Determine the (X, Y) coordinate at the center of the cell enclosing the given text.  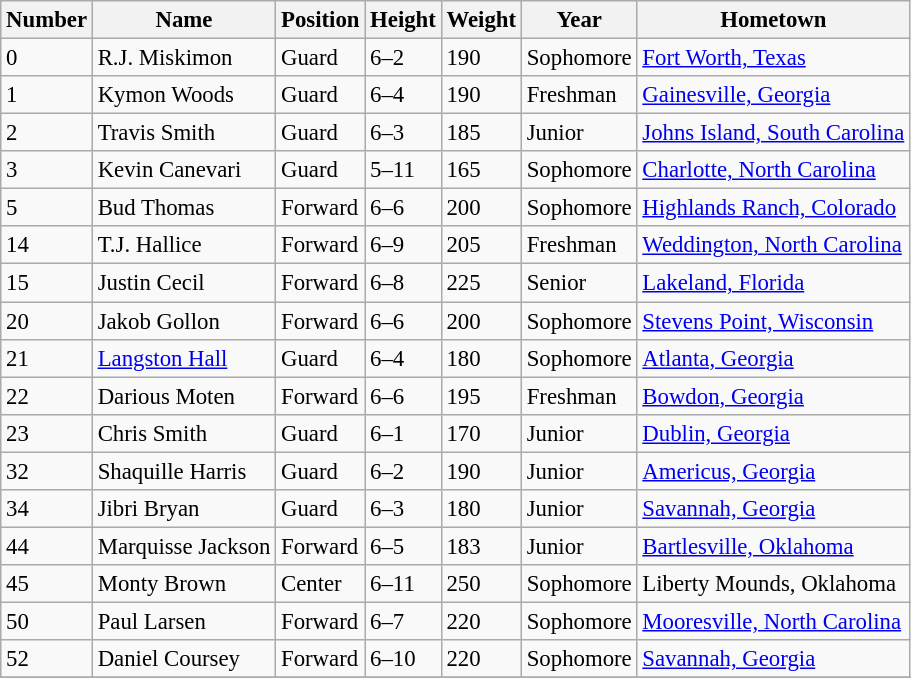
195 (481, 396)
15 (47, 283)
Height (403, 20)
250 (481, 584)
Position (320, 20)
Stevens Point, Wisconsin (774, 321)
0 (47, 58)
Travis Smith (184, 133)
Americus, Georgia (774, 471)
3 (47, 170)
Bud Thomas (184, 208)
44 (47, 546)
Highlands Ranch, Colorado (774, 208)
Year (579, 20)
Darious Moten (184, 396)
Liberty Mounds, Oklahoma (774, 584)
6–10 (403, 659)
Kymon Woods (184, 95)
6–8 (403, 283)
185 (481, 133)
6–9 (403, 245)
Bowdon, Georgia (774, 396)
Atlanta, Georgia (774, 358)
225 (481, 283)
Senior (579, 283)
Name (184, 20)
2 (47, 133)
T.J. Hallice (184, 245)
1 (47, 95)
Center (320, 584)
23 (47, 433)
Kevin Canevari (184, 170)
170 (481, 433)
Justin Cecil (184, 283)
Gainesville, Georgia (774, 95)
Weddington, North Carolina (774, 245)
Bartlesville, Oklahoma (774, 546)
Mooresville, North Carolina (774, 621)
14 (47, 245)
Charlotte, North Carolina (774, 170)
183 (481, 546)
20 (47, 321)
5–11 (403, 170)
Fort Worth, Texas (774, 58)
6–1 (403, 433)
Jakob Gollon (184, 321)
Number (47, 20)
21 (47, 358)
165 (481, 170)
5 (47, 208)
Marquisse Jackson (184, 546)
Chris Smith (184, 433)
45 (47, 584)
Hometown (774, 20)
6–11 (403, 584)
205 (481, 245)
Shaquille Harris (184, 471)
Johns Island, South Carolina (774, 133)
34 (47, 509)
52 (47, 659)
Jibri Bryan (184, 509)
22 (47, 396)
Weight (481, 20)
32 (47, 471)
Langston Hall (184, 358)
6–5 (403, 546)
Paul Larsen (184, 621)
6–7 (403, 621)
Daniel Coursey (184, 659)
Dublin, Georgia (774, 433)
R.J. Miskimon (184, 58)
50 (47, 621)
Monty Brown (184, 584)
Lakeland, Florida (774, 283)
